Return the (X, Y) coordinate for the center point of the cell that contains the specified text.  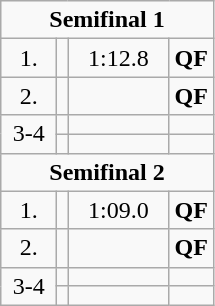
1:12.8 (118, 58)
Semifinal 1 (108, 20)
1:09.0 (118, 210)
Semifinal 2 (108, 172)
